Output the (X, Y) coordinate of the center of the cell containing the given text.  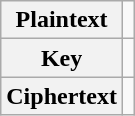
Ciphertext (62, 96)
Plaintext (62, 20)
Key (62, 58)
